Output the [X, Y] coordinate of the center of the cell containing the given text.  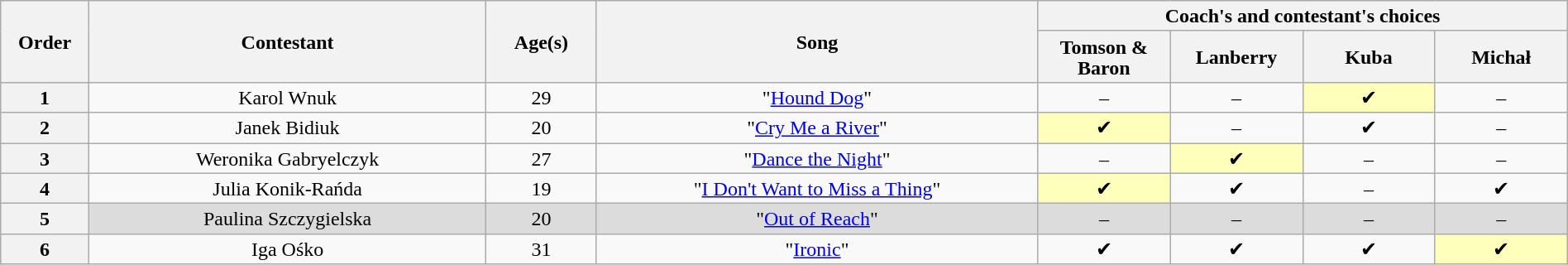
Tomson & Baron [1104, 56]
3 [45, 157]
19 [541, 189]
Julia Konik-Rańda [287, 189]
"I Don't Want to Miss a Thing" [817, 189]
Age(s) [541, 41]
27 [541, 157]
29 [541, 98]
"Cry Me a River" [817, 128]
Contestant [287, 41]
"Out of Reach" [817, 219]
2 [45, 128]
Lanberry [1236, 56]
1 [45, 98]
"Hound Dog" [817, 98]
Iga Ośko [287, 248]
Paulina Szczygielska [287, 219]
Karol Wnuk [287, 98]
Janek Bidiuk [287, 128]
"Ironic" [817, 248]
Song [817, 41]
4 [45, 189]
31 [541, 248]
6 [45, 248]
Michał [1501, 56]
Order [45, 41]
5 [45, 219]
"Dance the Night" [817, 157]
Weronika Gabryelczyk [287, 157]
Kuba [1369, 56]
Coach's and contestant's choices [1303, 17]
